Extract the (X, Y) coordinate from the center of the cell holding the provided text.  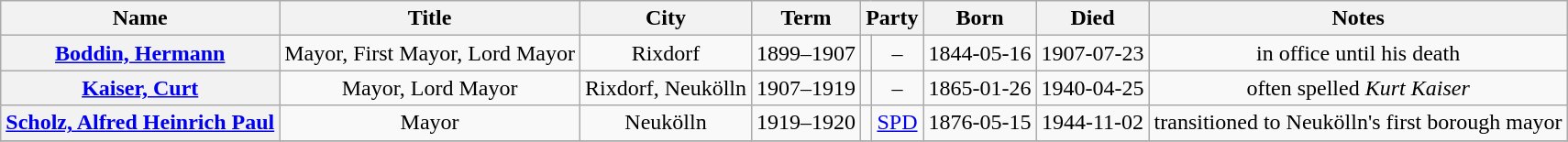
Party (892, 18)
1876-05-15 (979, 123)
Scholz, Alfred Heinrich Paul (140, 123)
1907–1919 (807, 88)
1940-04-25 (1093, 88)
Died (1093, 18)
Mayor, First Mayor, Lord Mayor (430, 53)
Mayor (430, 123)
Name (140, 18)
Term (807, 18)
1865-01-26 (979, 88)
Title (430, 18)
in office until his death (1358, 53)
Kaiser, Curt (140, 88)
1844-05-16 (979, 53)
often spelled Kurt Kaiser (1358, 88)
Mayor, Lord Mayor (430, 88)
Rixdorf (666, 53)
Born (979, 18)
Neukölln (666, 123)
1944-11-02 (1093, 123)
1907-07-23 (1093, 53)
City (666, 18)
1919–1920 (807, 123)
transitioned to Neukölln's first borough mayor (1358, 123)
Rixdorf, Neukölln (666, 88)
Notes (1358, 18)
Boddin, Hermann (140, 53)
SPD (897, 123)
1899–1907 (807, 53)
